Extract the (X, Y) coordinate from the center of the cell holding the provided text.  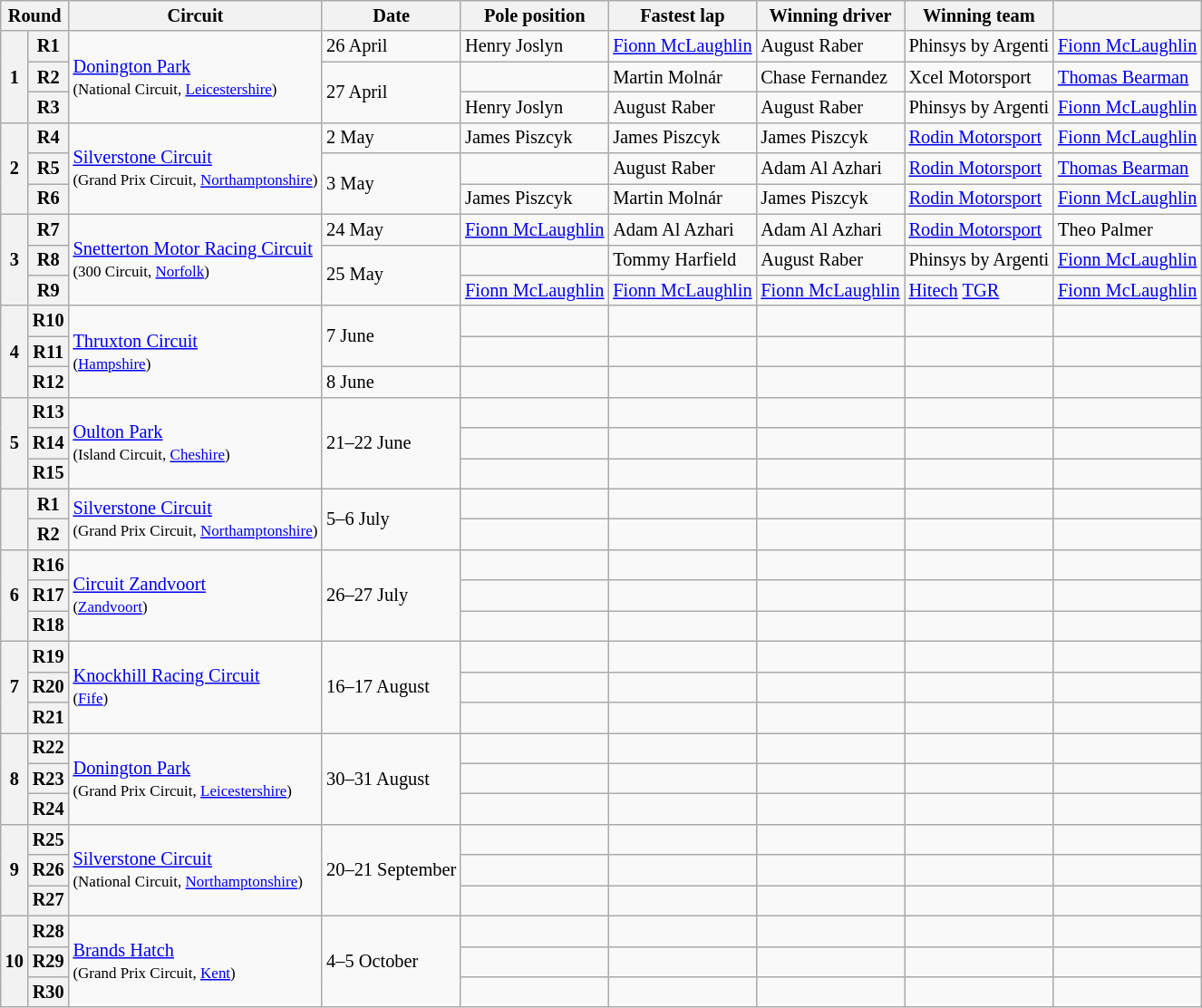
R12 (49, 382)
6 (15, 595)
Oulton Park(Island Circuit, Cheshire) (196, 442)
7 (15, 687)
Snetterton Motor Racing Circuit(300 Circuit, Norfolk) (196, 259)
R6 (49, 199)
Hitech TGR (979, 290)
8 (15, 778)
R27 (49, 900)
R20 (49, 687)
R23 (49, 779)
R29 (49, 962)
26–27 July (392, 595)
Donington Park(National Circuit, Leicestershire) (196, 76)
30–31 August (392, 778)
R26 (49, 870)
Silverstone Circuit(National Circuit, Northamptonshire) (196, 870)
Theo Palmer (1128, 229)
R22 (49, 748)
Circuit (196, 15)
R30 (49, 992)
R24 (49, 809)
R9 (49, 290)
21–22 June (392, 442)
R28 (49, 931)
9 (15, 870)
Winning team (979, 15)
R13 (49, 412)
Donington Park(Grand Prix Circuit, Leicestershire) (196, 778)
Brands Hatch(Grand Prix Circuit, Kent) (196, 961)
Xcel Motorsport (979, 77)
2 May (392, 138)
3 (15, 259)
4 (15, 352)
Date (392, 15)
10 (15, 961)
R19 (49, 656)
5–6 July (392, 519)
26 April (392, 46)
R14 (49, 443)
R3 (49, 107)
Winning driver (830, 15)
4–5 October (392, 961)
Knockhill Racing Circuit(Fife) (196, 687)
R21 (49, 717)
7 June (392, 335)
R18 (49, 625)
Round (34, 15)
20–21 September (392, 870)
R25 (49, 839)
R7 (49, 229)
5 (15, 442)
R17 (49, 596)
Thruxton Circuit(Hampshire) (196, 352)
25 May (392, 276)
R4 (49, 138)
R15 (49, 473)
3 May (392, 183)
R11 (49, 352)
24 May (392, 229)
Fastest lap (682, 15)
Tommy Harfield (682, 260)
Circuit Zandvoort(Zandvoort) (196, 595)
R8 (49, 260)
Pole position (535, 15)
R10 (49, 321)
R16 (49, 565)
Chase Fernandez (830, 77)
1 (15, 76)
27 April (392, 92)
R5 (49, 169)
2 (15, 169)
16–17 August (392, 687)
8 June (392, 382)
